From the cell containing the given text, extract its center point as [x, y] coordinate. 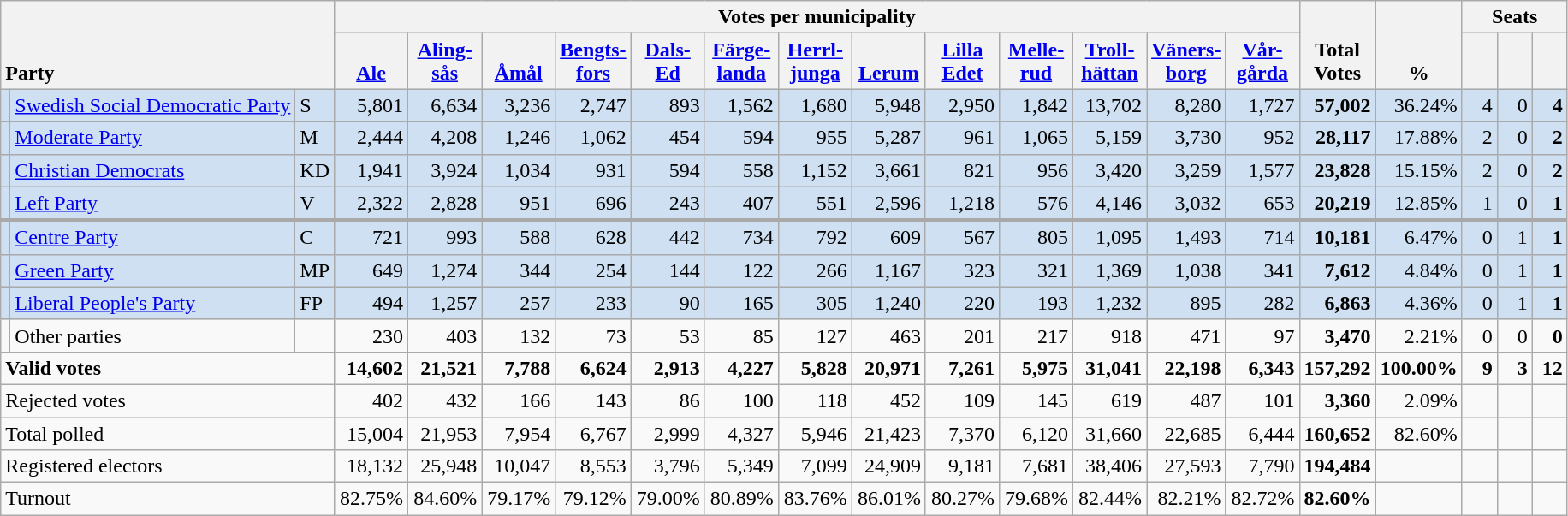
Bengts- fors [593, 62]
1,369 [1110, 270]
1,152 [815, 170]
6,767 [593, 434]
3,796 [668, 466]
Total Votes [1337, 44]
230 [371, 335]
2,828 [445, 204]
895 [1186, 303]
5,349 [741, 466]
5,159 [1110, 138]
82.72% [1262, 499]
1,167 [888, 270]
266 [815, 270]
952 [1262, 138]
955 [815, 138]
23,828 [1337, 170]
1,095 [1110, 238]
1,680 [815, 105]
7,788 [519, 368]
6.47% [1419, 238]
Vår- gårda [1262, 62]
1,727 [1262, 105]
79.17% [519, 499]
1,240 [888, 303]
4.36% [1419, 303]
31,041 [1110, 368]
3,470 [1337, 335]
5,287 [888, 138]
714 [1262, 238]
4,146 [1110, 204]
122 [741, 270]
931 [593, 170]
3,236 [519, 105]
1,038 [1186, 270]
24,909 [888, 466]
956 [1036, 170]
201 [962, 335]
3,259 [1186, 170]
Väners- borg [1186, 62]
17.88% [1419, 138]
918 [1110, 335]
V [315, 204]
9 [1479, 368]
7,790 [1262, 466]
Green Party [152, 270]
7,612 [1337, 270]
25,948 [445, 466]
Troll- hättan [1110, 62]
1,257 [445, 303]
792 [815, 238]
83.76% [815, 499]
143 [593, 400]
Left Party [152, 204]
Votes per municipality [817, 17]
463 [888, 335]
36.24% [1419, 105]
Total polled [168, 434]
282 [1262, 303]
31,660 [1110, 434]
653 [1262, 204]
217 [1036, 335]
628 [593, 238]
3,924 [445, 170]
22,685 [1186, 434]
18,132 [371, 466]
12 [1549, 368]
1,842 [1036, 105]
432 [445, 400]
5,975 [1036, 368]
649 [371, 270]
118 [815, 400]
82.44% [1110, 499]
FP [315, 303]
321 [1036, 270]
344 [519, 270]
734 [741, 238]
144 [668, 270]
233 [593, 303]
20,219 [1337, 204]
3,032 [1186, 204]
20,971 [888, 368]
1,246 [519, 138]
609 [888, 238]
6,444 [1262, 434]
1,562 [741, 105]
254 [593, 270]
Seats [1515, 17]
993 [445, 238]
243 [668, 204]
165 [741, 303]
193 [1036, 303]
323 [962, 270]
10,047 [519, 466]
8,280 [1186, 105]
402 [371, 400]
805 [1036, 238]
21,423 [888, 434]
2,322 [371, 204]
721 [371, 238]
80.27% [962, 499]
Ale [371, 62]
821 [962, 170]
2,444 [371, 138]
696 [593, 204]
Rejected votes [168, 400]
53 [668, 335]
C [315, 238]
Melle- rud [1036, 62]
100.00% [1419, 368]
160,652 [1337, 434]
588 [519, 238]
5,801 [371, 105]
3,661 [888, 170]
4,327 [741, 434]
Turnout [168, 499]
73 [593, 335]
97 [1262, 335]
38,406 [1110, 466]
Herrl- junga [815, 62]
MP [315, 270]
6,634 [445, 105]
13,702 [1110, 105]
132 [519, 335]
Moderate Party [152, 138]
127 [815, 335]
109 [962, 400]
3,730 [1186, 138]
Registered electors [168, 466]
6,120 [1036, 434]
305 [815, 303]
% [1419, 44]
15,004 [371, 434]
1,274 [445, 270]
2,999 [668, 434]
Lilla Edet [962, 62]
Liberal People's Party [152, 303]
Aling- sås [445, 62]
5,828 [815, 368]
551 [815, 204]
3,420 [1110, 170]
Åmål [519, 62]
7,261 [962, 368]
1,034 [519, 170]
471 [1186, 335]
403 [445, 335]
101 [1262, 400]
79.68% [1036, 499]
220 [962, 303]
567 [962, 238]
558 [741, 170]
341 [1262, 270]
Valid votes [168, 368]
1,062 [593, 138]
86 [668, 400]
157,292 [1337, 368]
4.84% [1419, 270]
S [315, 105]
7,099 [815, 466]
Centre Party [152, 238]
21,953 [445, 434]
494 [371, 303]
10,181 [1337, 238]
9,181 [962, 466]
2,596 [888, 204]
6,863 [1337, 303]
12.85% [1419, 204]
84.60% [445, 499]
442 [668, 238]
Swedish Social Democratic Party [152, 105]
1,232 [1110, 303]
6,343 [1262, 368]
KD [315, 170]
28,117 [1337, 138]
2.09% [1419, 400]
452 [888, 400]
2,913 [668, 368]
80.89% [741, 499]
7,681 [1036, 466]
79.12% [593, 499]
Lerum [888, 62]
4,227 [741, 368]
576 [1036, 204]
14,602 [371, 368]
Party [168, 44]
27,593 [1186, 466]
86.01% [888, 499]
7,370 [962, 434]
21,521 [445, 368]
1,065 [1036, 138]
Other parties [152, 335]
1,941 [371, 170]
82.21% [1186, 499]
961 [962, 138]
Dals- Ed [668, 62]
5,946 [815, 434]
M [315, 138]
1,218 [962, 204]
1,493 [1186, 238]
3,360 [1337, 400]
15.15% [1419, 170]
166 [519, 400]
90 [668, 303]
5,948 [888, 105]
8,553 [593, 466]
82.75% [371, 499]
1,577 [1262, 170]
951 [519, 204]
2,950 [962, 105]
145 [1036, 400]
4,208 [445, 138]
100 [741, 400]
893 [668, 105]
57,002 [1337, 105]
407 [741, 204]
619 [1110, 400]
85 [741, 335]
2,747 [593, 105]
454 [668, 138]
487 [1186, 400]
79.00% [668, 499]
194,484 [1337, 466]
7,954 [519, 434]
22,198 [1186, 368]
Christian Democrats [152, 170]
257 [519, 303]
2.21% [1419, 335]
3 [1515, 368]
6,624 [593, 368]
Färge- landa [741, 62]
